Determine the (x, y) coordinate at the center of the cell enclosing the given text.  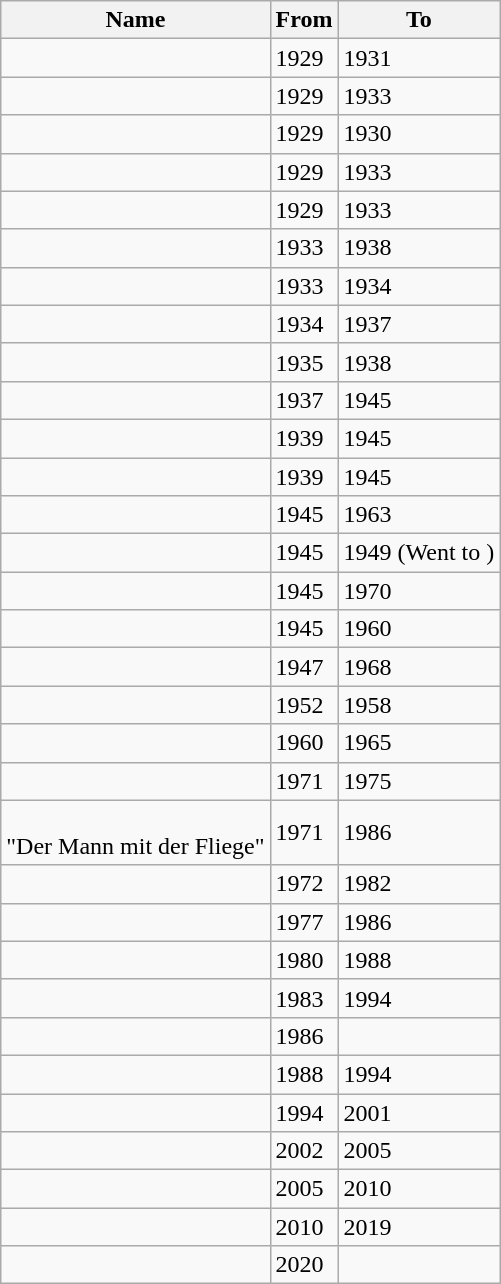
2002 (304, 1151)
1975 (419, 781)
1952 (304, 705)
1965 (419, 743)
2020 (304, 1265)
"Der Mann mit der Fliege" (136, 832)
1930 (419, 134)
1931 (419, 58)
1958 (419, 705)
Name (136, 20)
To (419, 20)
1968 (419, 667)
1972 (304, 884)
1935 (304, 362)
From (304, 20)
2001 (419, 1113)
1949 (Went to ) (419, 553)
1947 (304, 667)
1980 (304, 960)
1982 (419, 884)
2019 (419, 1227)
1977 (304, 922)
1963 (419, 515)
1970 (419, 591)
1983 (304, 998)
